Output the [x, y] coordinate of the center of the cell containing the given text.  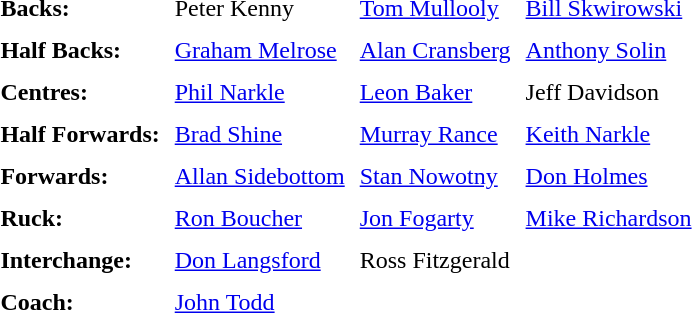
Ron Boucher [260, 218]
Graham Melrose [260, 50]
Leon Baker [436, 92]
Phil Narkle [260, 92]
Jon Fogarty [436, 218]
Allan Sidebottom [260, 176]
Murray Rance [436, 134]
Stan Nowotny [436, 176]
Brad Shine [260, 134]
Ross Fitzgerald [436, 260]
Don Langsford [260, 260]
Alan Cransberg [436, 50]
